From the cell containing the given text, extract its center point as [X, Y] coordinate. 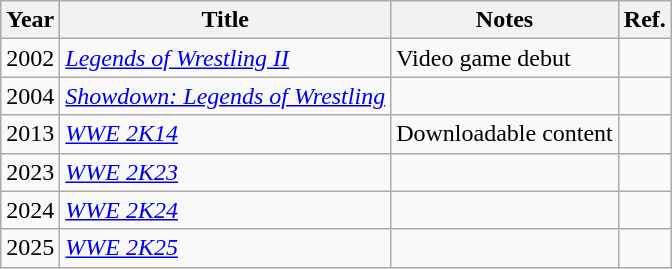
Year [30, 20]
2004 [30, 96]
2025 [30, 248]
WWE 2K24 [226, 210]
Showdown: Legends of Wrestling [226, 96]
WWE 2K23 [226, 172]
WWE 2K14 [226, 134]
2023 [30, 172]
2002 [30, 58]
Notes [505, 20]
Video game debut [505, 58]
Title [226, 20]
Downloadable content [505, 134]
2013 [30, 134]
Ref. [644, 20]
Legends of Wrestling II [226, 58]
2024 [30, 210]
WWE 2K25 [226, 248]
